Determine the [x, y] coordinate at the center of the cell enclosing the given text.  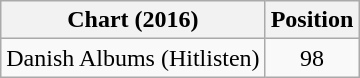
Position [312, 20]
Chart (2016) [133, 20]
Danish Albums (Hitlisten) [133, 58]
98 [312, 58]
